Capture the cell that displays the provided text and extract its (x, y) central coordinate. 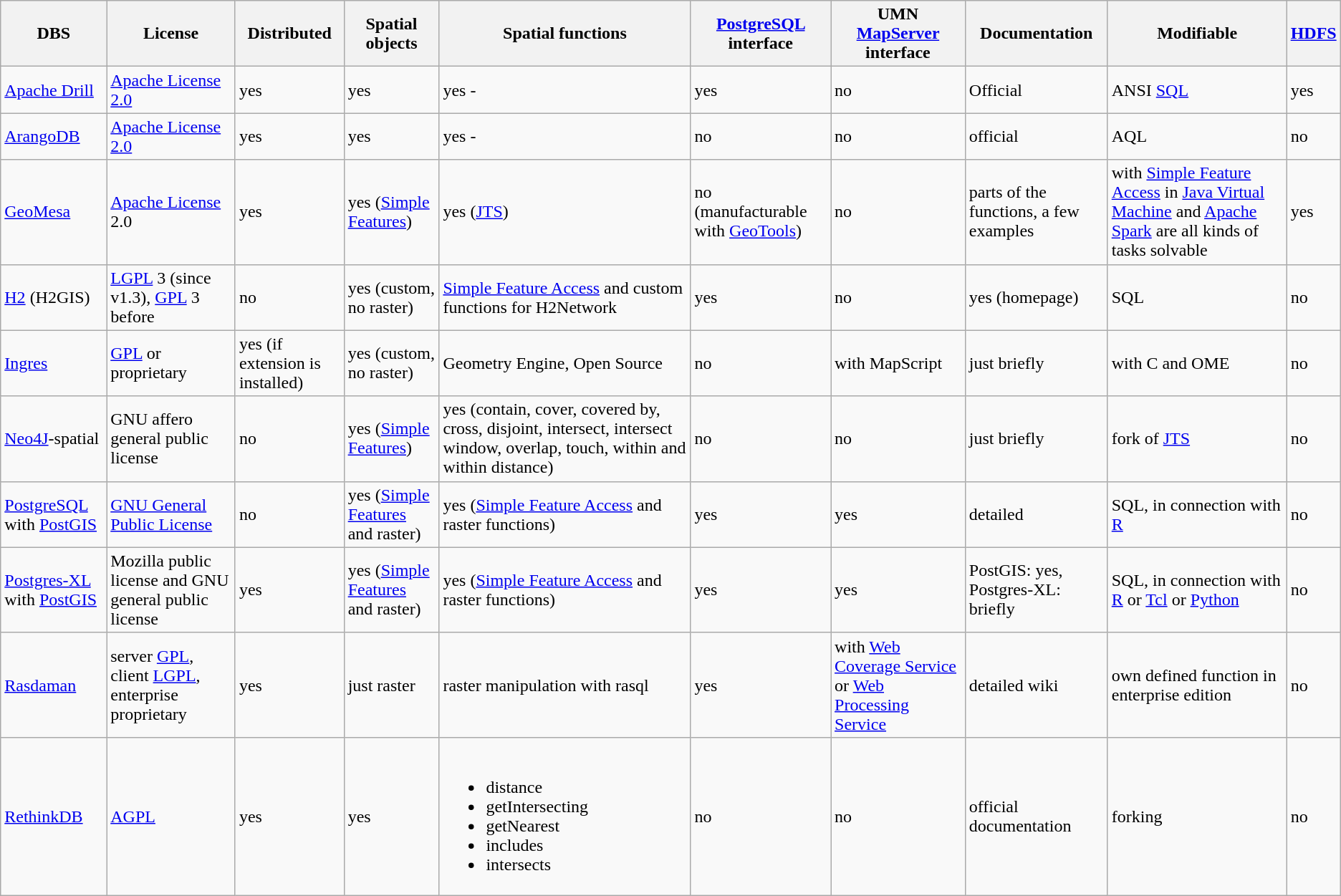
GNU General Public License (171, 514)
with C and OME (1197, 363)
forking (1197, 816)
ANSI SQL (1197, 90)
raster manipulation with rasql (564, 685)
ArangoDB (54, 136)
with Web Coverage Service or Web Processing Service (898, 685)
Ingres (54, 363)
parts of the functions, a few examples (1036, 212)
UMN MapServer interface (898, 34)
License (171, 34)
official documentation (1036, 816)
RethinkDB (54, 816)
AGPL (171, 816)
Official (1036, 90)
yes (if extension is installed) (289, 363)
Neo4J-spatial (54, 438)
fork of JTS (1197, 438)
PostGIS: yes, Postgres-XL: briefly (1036, 590)
SQL, in connection with R or Tcl or Python (1197, 590)
detailed wiki (1036, 685)
GeoMesa (54, 212)
Distributed (289, 34)
yes (contain, cover, covered by, cross, disjoint, intersect, intersect window, overlap, touch, within and within distance) (564, 438)
PostgreSQL interface (761, 34)
Rasdaman (54, 685)
Postgres-XL with PostGIS (54, 590)
SQL (1197, 297)
own defined function in enterprise edition (1197, 685)
GNU affero general public license (171, 438)
official (1036, 136)
distancegetIntersectinggetNearestincludesintersects (564, 816)
AQL (1197, 136)
Apache Drill (54, 90)
GPL or proprietary (171, 363)
Spatial functions (564, 34)
Spatial objects (391, 34)
yes (JTS) (564, 212)
yes (homepage) (1036, 297)
SQL, in connection with R (1197, 514)
Geometry Engine, Open Source (564, 363)
with Simple Feature Access in Java Virtual Machine and Apache Spark are all kinds of tasks solvable (1197, 212)
Documentation (1036, 34)
PostgreSQL with PostGIS (54, 514)
LGPL 3 (since v1.3), GPL 3 before (171, 297)
with MapScript (898, 363)
H2 (H2GIS) (54, 297)
Modifiable (1197, 34)
no (manufacturable with GeoTools) (761, 212)
detailed (1036, 514)
server GPL, client LGPL, enterprise proprietary (171, 685)
DBS (54, 34)
Simple Feature Access and custom functions for H2Network (564, 297)
Mozilla public license and GNU general public license (171, 590)
just raster (391, 685)
HDFS (1314, 34)
